Extract the (x, y) coordinate from the center of the cell holding the provided text.  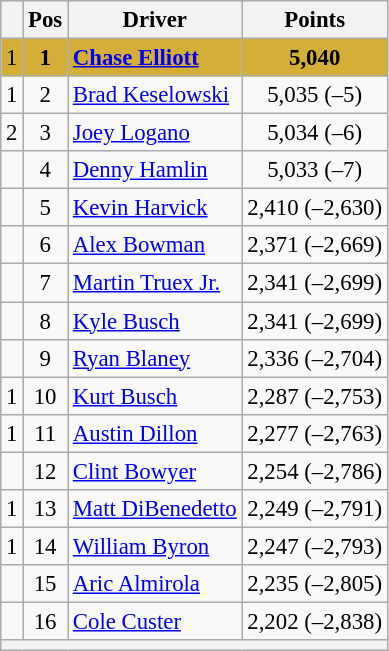
13 (46, 509)
10 (46, 396)
5,035 (–5) (314, 95)
4 (46, 170)
Aric Almirola (155, 584)
Alex Bowman (155, 245)
Joey Logano (155, 133)
14 (46, 546)
8 (46, 321)
2,249 (–2,791) (314, 509)
12 (46, 471)
Chase Elliott (155, 58)
Cole Custer (155, 621)
2,277 (–2,763) (314, 433)
2,254 (–2,786) (314, 471)
2,410 (–2,630) (314, 208)
Denny Hamlin (155, 170)
5,033 (–7) (314, 170)
2,336 (–2,704) (314, 358)
Kurt Busch (155, 396)
5,034 (–6) (314, 133)
Brad Keselowski (155, 95)
16 (46, 621)
9 (46, 358)
Pos (46, 20)
2,235 (–2,805) (314, 584)
Martin Truex Jr. (155, 283)
Kevin Harvick (155, 208)
5 (46, 208)
2,371 (–2,669) (314, 245)
6 (46, 245)
2,287 (–2,753) (314, 396)
Matt DiBenedetto (155, 509)
15 (46, 584)
Driver (155, 20)
William Byron (155, 546)
Austin Dillon (155, 433)
11 (46, 433)
2,247 (–2,793) (314, 546)
Ryan Blaney (155, 358)
2,202 (–2,838) (314, 621)
5,040 (314, 58)
7 (46, 283)
Clint Bowyer (155, 471)
Kyle Busch (155, 321)
Points (314, 20)
3 (46, 133)
